Return (x, y) of the center of cell containing provided text 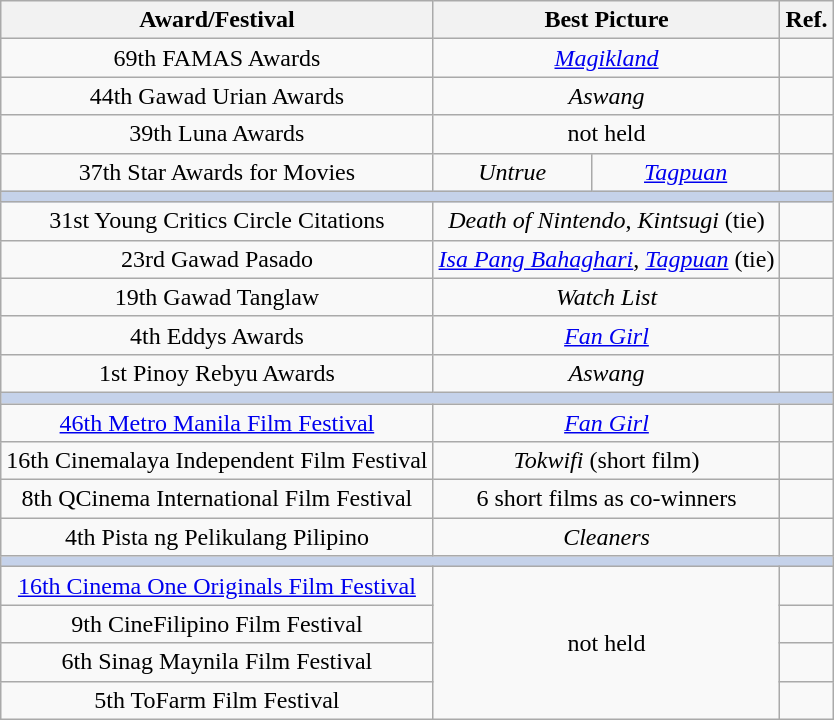
Best Picture (606, 20)
9th CineFilipino Film Festival (217, 624)
Award/Festival (217, 20)
1st Pinoy Rebyu Awards (217, 373)
16th Cinemalaya Independent Film Festival (217, 461)
4th Pista ng Pelikulang Pilipino (217, 537)
Isa Pang Bahaghari, Tagpuan (tie) (606, 259)
6 short films as co-winners (606, 499)
Death of Nintendo, Kintsugi (tie) (606, 221)
8th QCinema International Film Festival (217, 499)
16th Cinema One Originals Film Festival (217, 586)
39th Luna Awards (217, 134)
Cleaners (606, 537)
Ref. (806, 20)
Tokwifi (short film) (606, 461)
23rd Gawad Pasado (217, 259)
37th Star Awards for Movies (217, 172)
5th ToFarm Film Festival (217, 700)
6th Sinag Maynila Film Festival (217, 662)
Tagpuan (686, 172)
4th Eddys Awards (217, 335)
44th Gawad Urian Awards (217, 96)
31st Young Critics Circle Citations (217, 221)
46th Metro Manila Film Festival (217, 423)
Untrue (512, 172)
19th Gawad Tanglaw (217, 297)
69th FAMAS Awards (217, 58)
Magikland (606, 58)
Watch List (606, 297)
